Pinpoint the cell where the given text exists, returning its (x, y) midpoint coordinate. 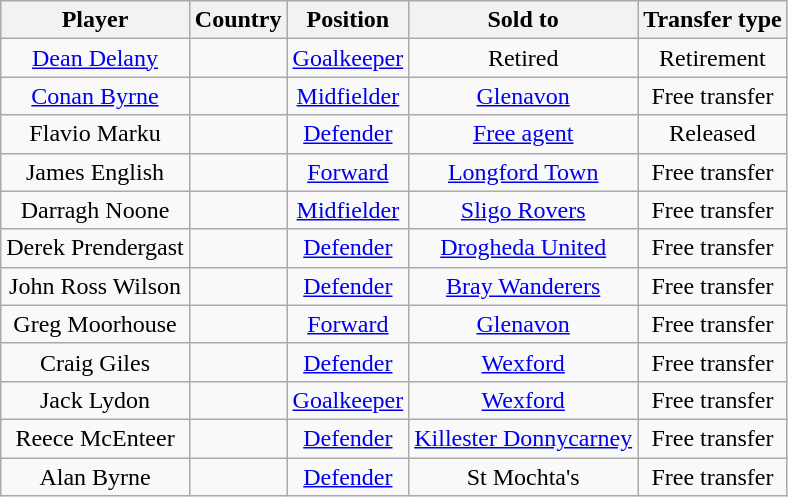
Reece McEnteer (96, 438)
John Ross Wilson (96, 286)
Craig Giles (96, 362)
Sligo Rovers (524, 210)
Alan Byrne (96, 477)
Conan Byrne (96, 96)
Released (712, 134)
Derek Prendergast (96, 248)
Sold to (524, 20)
Player (96, 20)
Jack Lydon (96, 400)
Drogheda United (524, 248)
St Mochta's (524, 477)
Country (238, 20)
Position (348, 20)
James English (96, 172)
Free agent (524, 134)
Darragh Noone (96, 210)
Bray Wanderers (524, 286)
Retirement (712, 58)
Longford Town (524, 172)
Greg Moorhouse (96, 324)
Killester Donnycarney (524, 438)
Transfer type (712, 20)
Dean Delany (96, 58)
Retired (524, 58)
Flavio Marku (96, 134)
